Determine the (X, Y) coordinate at the center of the cell enclosing the given text.  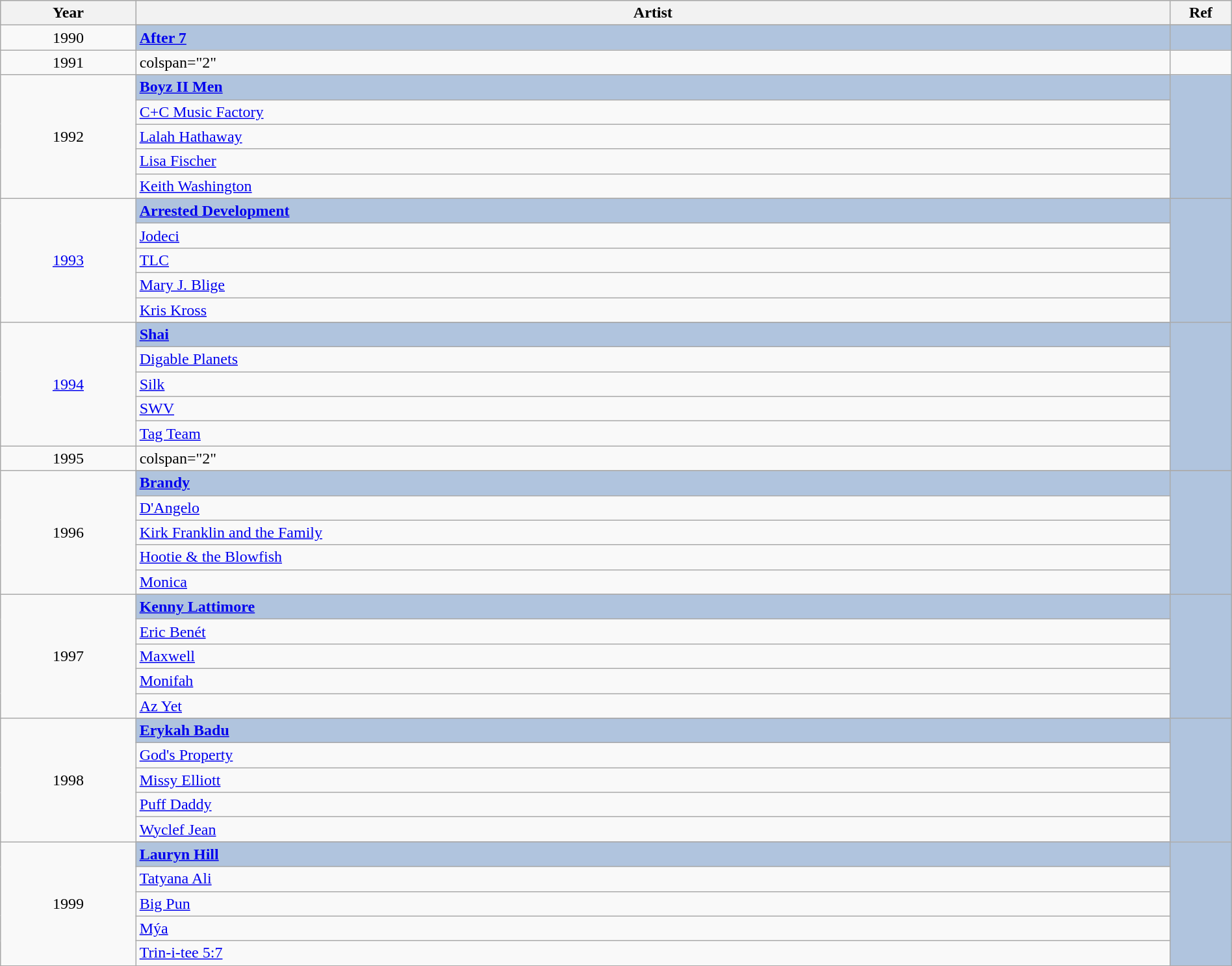
Silk (652, 384)
Tag Team (652, 434)
C+C Music Factory (652, 112)
1991 (68, 62)
God's Property (652, 755)
1993 (68, 260)
Jodeci (652, 235)
Shai (652, 335)
1995 (68, 458)
1999 (68, 904)
Digable Planets (652, 359)
Big Pun (652, 904)
Tatyana Ali (652, 879)
Az Yet (652, 705)
Lalah Hathaway (652, 137)
1997 (68, 656)
Lauryn Hill (652, 854)
D'Angelo (652, 508)
Monifah (652, 681)
Lisa Fischer (652, 161)
Brandy (652, 483)
Kirk Franklin and the Family (652, 532)
Missy Elliott (652, 780)
1990 (68, 38)
Year (68, 13)
Boyz II Men (652, 87)
Arrested Development (652, 211)
1994 (68, 384)
1996 (68, 532)
Wyclef Jean (652, 829)
Hootie & the Blowfish (652, 557)
1992 (68, 137)
After 7 (652, 38)
Keith Washington (652, 186)
Erykah Badu (652, 731)
TLC (652, 260)
SWV (652, 409)
1998 (68, 780)
Kenny Lattimore (652, 607)
Mýa (652, 928)
Trin-i-tee 5:7 (652, 953)
Eric Benét (652, 631)
Ref (1201, 13)
Artist (652, 13)
Monica (652, 582)
Puff Daddy (652, 805)
Kris Kross (652, 310)
Mary J. Blige (652, 285)
Maxwell (652, 656)
